From the cell containing the given text, extract its center point as [x, y] coordinate. 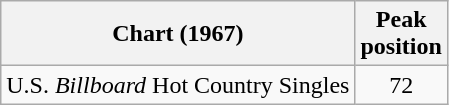
U.S. Billboard Hot Country Singles [178, 85]
72 [401, 85]
Peakposition [401, 34]
Chart (1967) [178, 34]
